Return the [x, y] coordinate for the center point of the cell that contains the specified text.  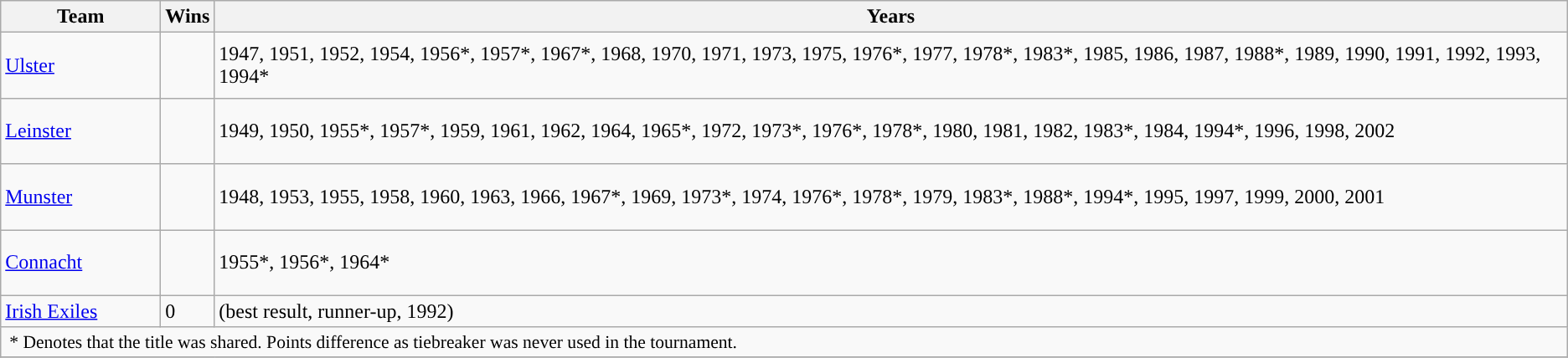
Years [891, 17]
1948, 1953, 1955, 1958, 1960, 1963, 1966, 1967*, 1969, 1973*, 1974, 1976*, 1978*, 1979, 1983*, 1988*, 1994*, 1995, 1997, 1999, 2000, 2001 [891, 197]
Wins [188, 17]
Munster [80, 197]
1955*, 1956*, 1964* [891, 263]
Irish Exiles [80, 311]
(best result, runner-up, 1992) [891, 311]
Connacht [80, 263]
Team [80, 17]
Leinster [80, 130]
1949, 1950, 1955*, 1957*, 1959, 1961, 1962, 1964, 1965*, 1972, 1973*, 1976*, 1978*, 1980, 1981, 1982, 1983*, 1984, 1994*, 1996, 1998, 2002 [891, 130]
0 [188, 311]
* Denotes that the title was shared. Points difference as tiebreaker was never used in the tournament. [784, 342]
Ulster [80, 65]
